Extract the [x, y] coordinate from the center of the cell holding the provided text.  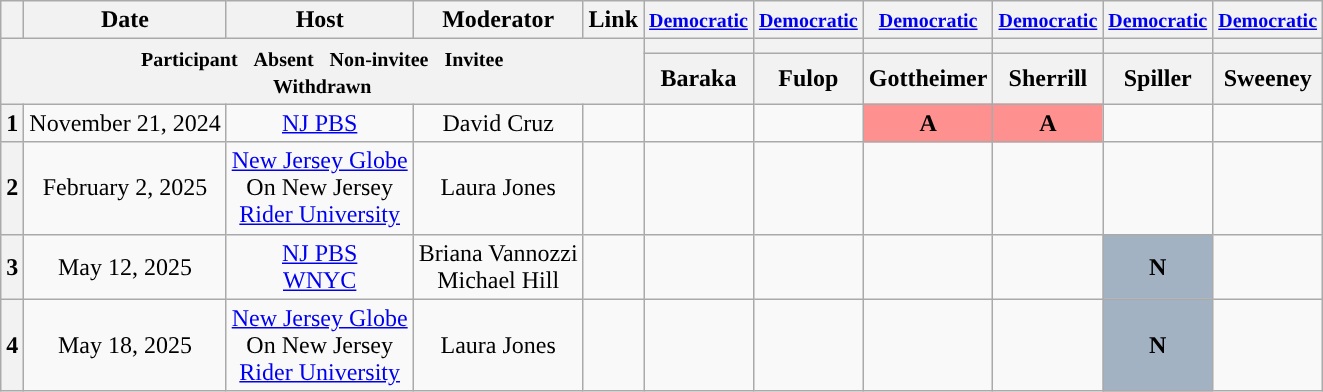
Briana VannozziMichael Hill [498, 266]
Participant Absent Non-invitee Invitee Withdrawn [322, 72]
NJ PBS [320, 123]
May 18, 2025 [125, 345]
Baraka [699, 78]
November 21, 2024 [125, 123]
Host [320, 20]
Moderator [498, 20]
NJ PBSWNYC [320, 266]
1 [12, 123]
David Cruz [498, 123]
Sherrill [1048, 78]
2 [12, 188]
Date [125, 20]
4 [12, 345]
Spiller [1158, 78]
Gottheimer [928, 78]
3 [12, 266]
February 2, 2025 [125, 188]
May 12, 2025 [125, 266]
Sweeney [1268, 78]
Fulop [808, 78]
Link [613, 20]
